Scan for the cell matching the given text and deliver its (X, Y) coordinate at center. 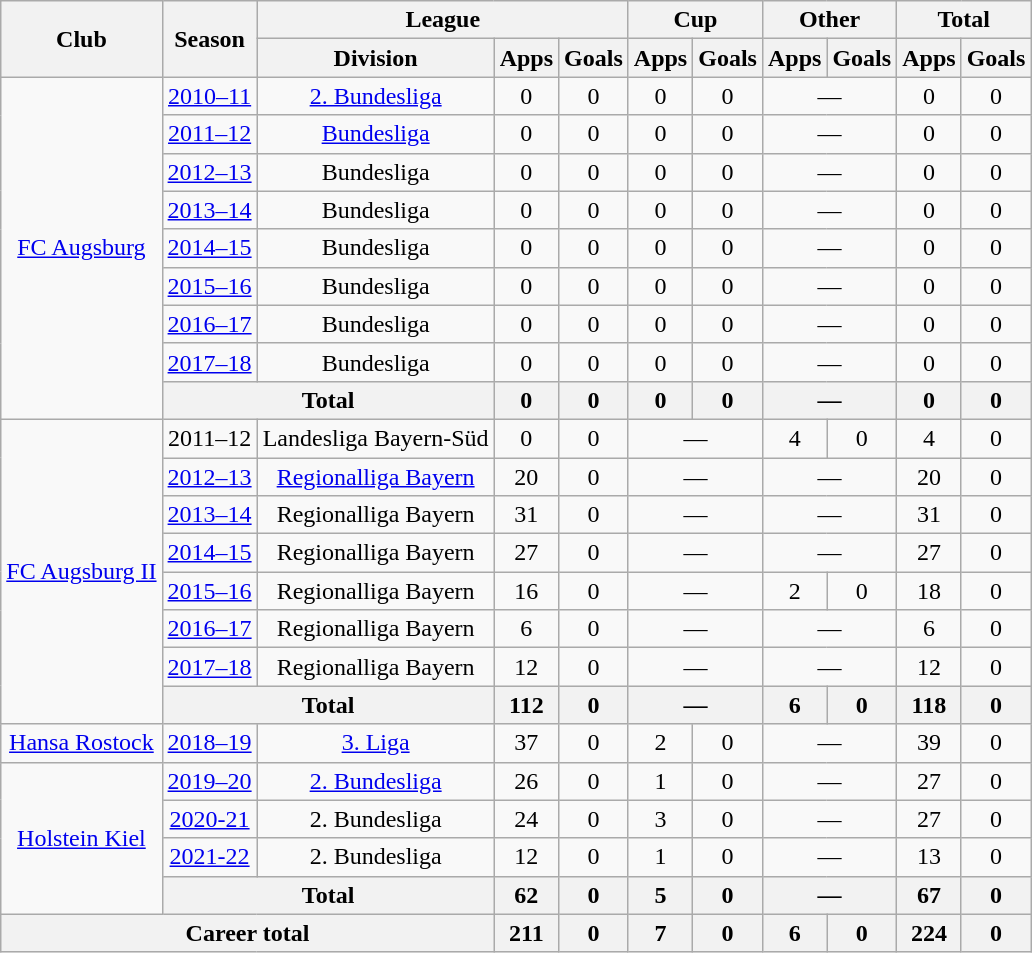
Landesliga Bayern-Süd (376, 438)
2021-22 (210, 857)
Hansa Rostock (82, 743)
3. Liga (376, 743)
211 (526, 933)
37 (526, 743)
18 (929, 591)
Holstein Kiel (82, 838)
Division (376, 58)
112 (526, 705)
62 (526, 895)
118 (929, 705)
26 (526, 781)
Season (210, 39)
Other (829, 20)
2019–20 (210, 781)
2010–11 (210, 96)
2018–19 (210, 743)
3 (660, 819)
7 (660, 933)
16 (526, 591)
224 (929, 933)
67 (929, 895)
24 (526, 819)
13 (929, 857)
Cup (695, 20)
Career total (248, 933)
5 (660, 895)
FC Augsburg (82, 248)
League (442, 20)
39 (929, 743)
Club (82, 39)
2020-21 (210, 819)
FC Augsburg II (82, 571)
